Find where the given text appears and provide that cell's center as (x, y) coordinate. 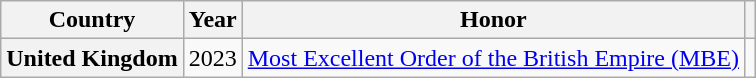
2023 (212, 58)
Honor (493, 20)
United Kingdom (92, 58)
Country (92, 20)
Most Excellent Order of the British Empire (MBE) (493, 58)
Year (212, 20)
